Pinpoint the cell where the given text exists, returning its (X, Y) midpoint coordinate. 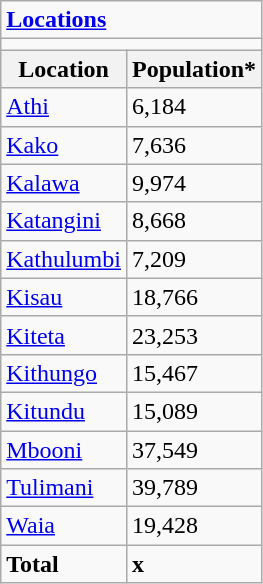
18,766 (194, 297)
Kisau (64, 297)
37,549 (194, 449)
Mbooni (64, 449)
Waia (64, 526)
15,467 (194, 373)
Tulimani (64, 488)
23,253 (194, 335)
Athi (64, 107)
Kiteta (64, 335)
Location (64, 69)
7,209 (194, 259)
8,668 (194, 221)
Katangini (64, 221)
7,636 (194, 145)
Kitundu (64, 411)
Kako (64, 145)
Kalawa (64, 183)
9,974 (194, 183)
Population* (194, 69)
19,428 (194, 526)
39,789 (194, 488)
Locations (132, 20)
Total (64, 564)
x (194, 564)
15,089 (194, 411)
Kithungo (64, 373)
Kathulumbi (64, 259)
6,184 (194, 107)
